Pinpoint the cell where the given text exists, returning its (x, y) midpoint coordinate. 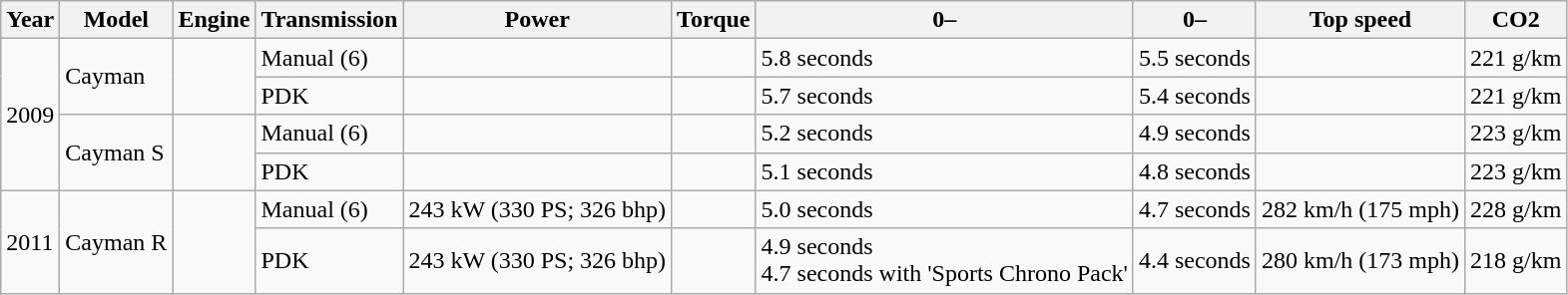
218 g/km (1516, 261)
2009 (30, 115)
4.7 seconds (1194, 209)
5.2 seconds (944, 134)
Cayman (116, 77)
Model (116, 20)
Cayman S (116, 152)
Year (30, 20)
282 km/h (175 mph) (1359, 209)
Transmission (329, 20)
228 g/km (1516, 209)
4.9 seconds (1194, 134)
2011 (30, 241)
Cayman R (116, 241)
Power (537, 20)
5.7 seconds (944, 96)
Engine (214, 20)
5.5 seconds (1194, 58)
Torque (714, 20)
CO2 (1516, 20)
280 km/h (173 mph) (1359, 261)
5.1 seconds (944, 171)
5.8 seconds (944, 58)
4.8 seconds (1194, 171)
5.4 seconds (1194, 96)
4.9 seconds4.7 seconds with 'Sports Chrono Pack' (944, 261)
4.4 seconds (1194, 261)
5.0 seconds (944, 209)
Top speed (1359, 20)
